Scan for the cell matching the given text and deliver its (X, Y) coordinate at center. 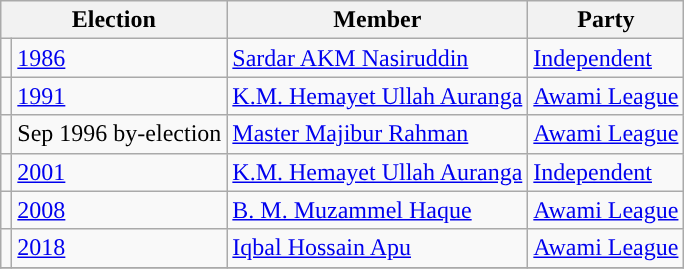
1991 (120, 96)
Sep 1996 by-election (120, 134)
Election (114, 20)
2001 (120, 172)
2008 (120, 210)
Party (606, 20)
1986 (120, 58)
Iqbal Hossain Apu (378, 248)
B. M. Muzammel Haque (378, 210)
2018 (120, 248)
Member (378, 20)
Sardar AKM Nasiruddin (378, 58)
Master Majibur Rahman (378, 134)
